Return [X, Y] of the center of cell containing provided text 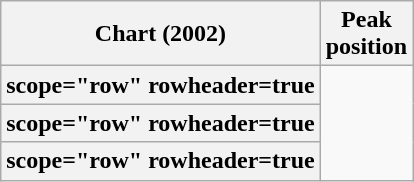
Chart (2002) [160, 34]
Peakposition [366, 34]
